Return (x, y) of the center of cell containing provided text 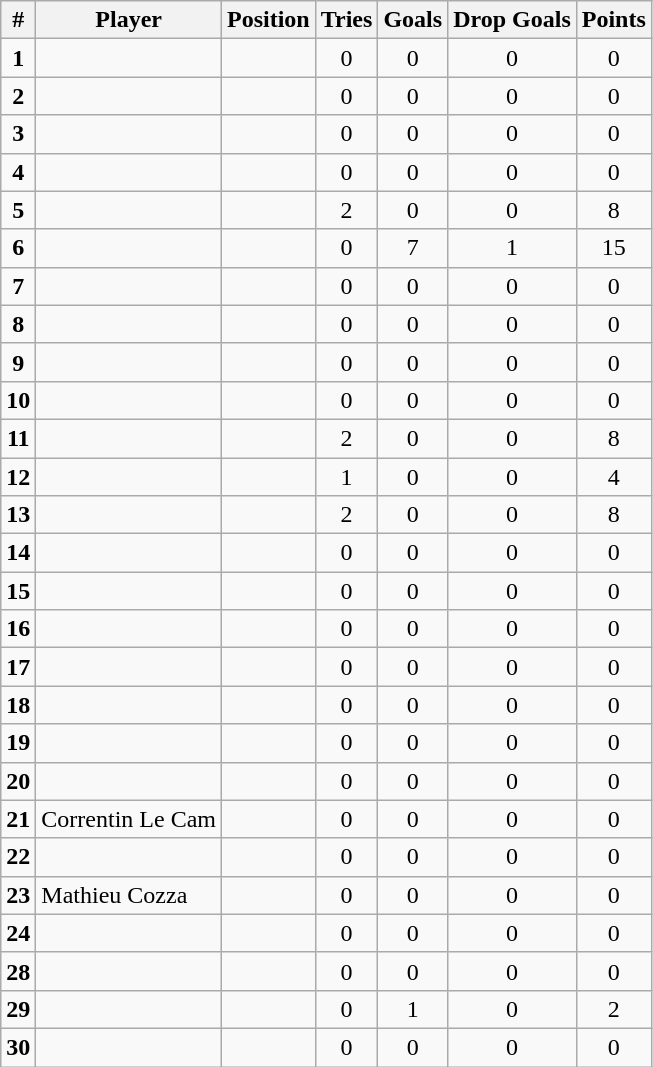
# (18, 20)
5 (18, 210)
9 (18, 362)
12 (18, 477)
20 (18, 781)
Goals (413, 20)
29 (18, 1009)
14 (18, 553)
18 (18, 705)
21 (18, 819)
10 (18, 400)
16 (18, 629)
Tries (346, 20)
24 (18, 933)
6 (18, 248)
13 (18, 515)
Position (269, 20)
11 (18, 438)
Drop Goals (512, 20)
Correntin Le Cam (129, 819)
28 (18, 971)
3 (18, 134)
Player (129, 20)
17 (18, 667)
23 (18, 895)
Mathieu Cozza (129, 895)
19 (18, 743)
Points (614, 20)
22 (18, 857)
30 (18, 1047)
